Scan for the cell matching the given text and deliver its [x, y] coordinate at center. 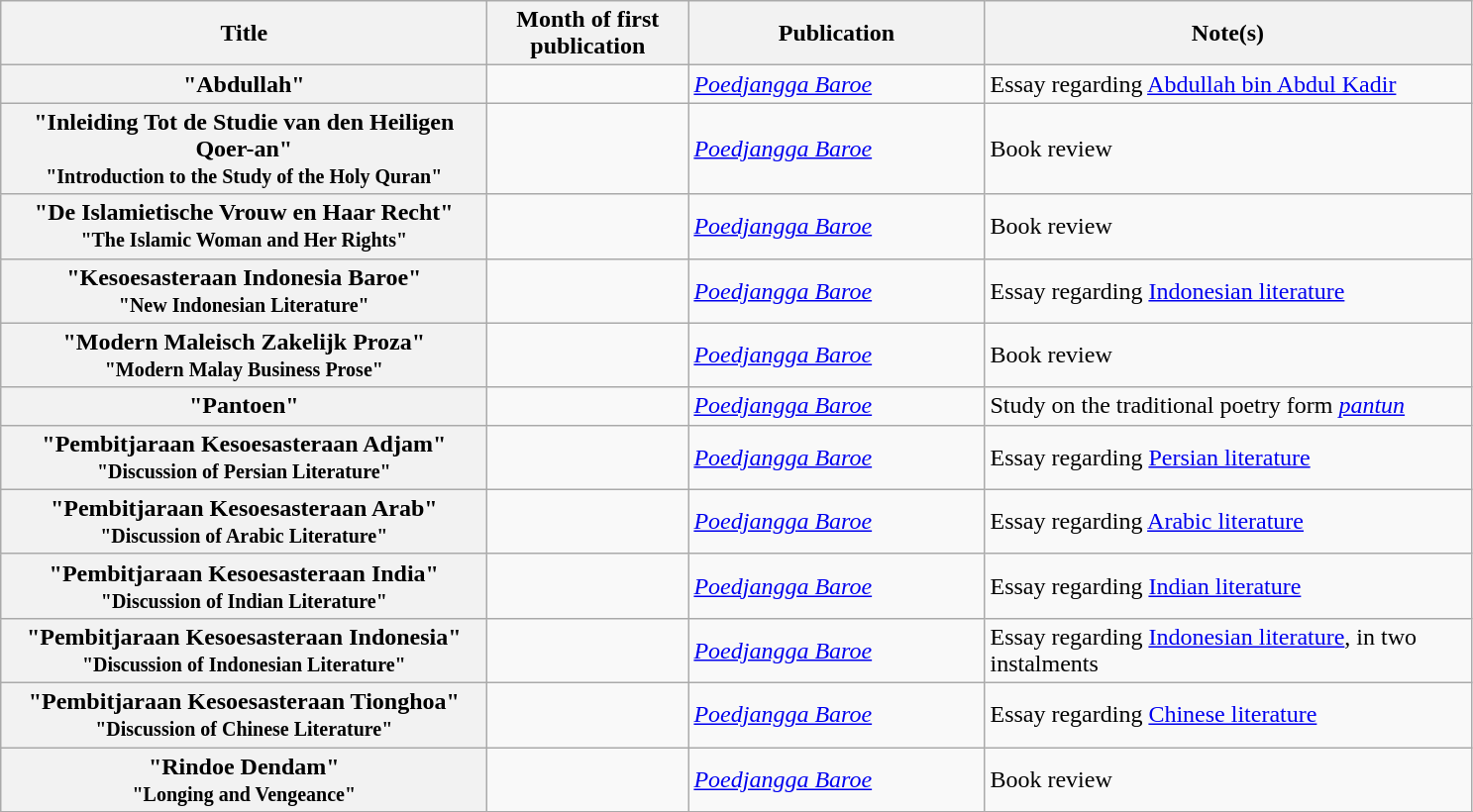
Publication [836, 34]
"Inleiding Tot de Studie van den Heiligen Qoer-an""Introduction to the Study of the Holy Quran" [244, 149]
Essay regarding Abdullah bin Abdul Kadir [1228, 84]
Month of first publication [588, 34]
Essay regarding Indian literature [1228, 586]
"De Islamietische Vrouw en Haar Recht""The Islamic Woman and Her Rights" [244, 226]
"Pembitjaraan Kesoesasteraan Arab""Discussion of Arabic Literature" [244, 521]
Essay regarding Persian literature [1228, 457]
Essay regarding Indonesian literature [1228, 291]
"Pembitjaraan Kesoesasteraan India""Discussion of Indian Literature" [244, 586]
"Kesoesasteraan Indonesia Baroe""New Indonesian Literature" [244, 291]
Study on the traditional poetry form pantun [1228, 406]
Title [244, 34]
"Pembitjaraan Kesoesasteraan Tionghoa""Discussion of Chinese Literature" [244, 715]
"Pantoen" [244, 406]
"Abdullah" [244, 84]
"Pembitjaraan Kesoesasteraan Indonesia""Discussion of Indonesian Literature" [244, 650]
Essay regarding Arabic literature [1228, 521]
"Rindoe Dendam""Longing and Vengeance" [244, 778]
"Pembitjaraan Kesoesasteraan Adjam""Discussion of Persian Literature" [244, 457]
Essay regarding Indonesian literature, in two instalments [1228, 650]
Note(s) [1228, 34]
Essay regarding Chinese literature [1228, 715]
"Modern Maleisch Zakelijk Proza""Modern Malay Business Prose" [244, 355]
